Scan for the cell matching the given text and deliver its (x, y) coordinate at center. 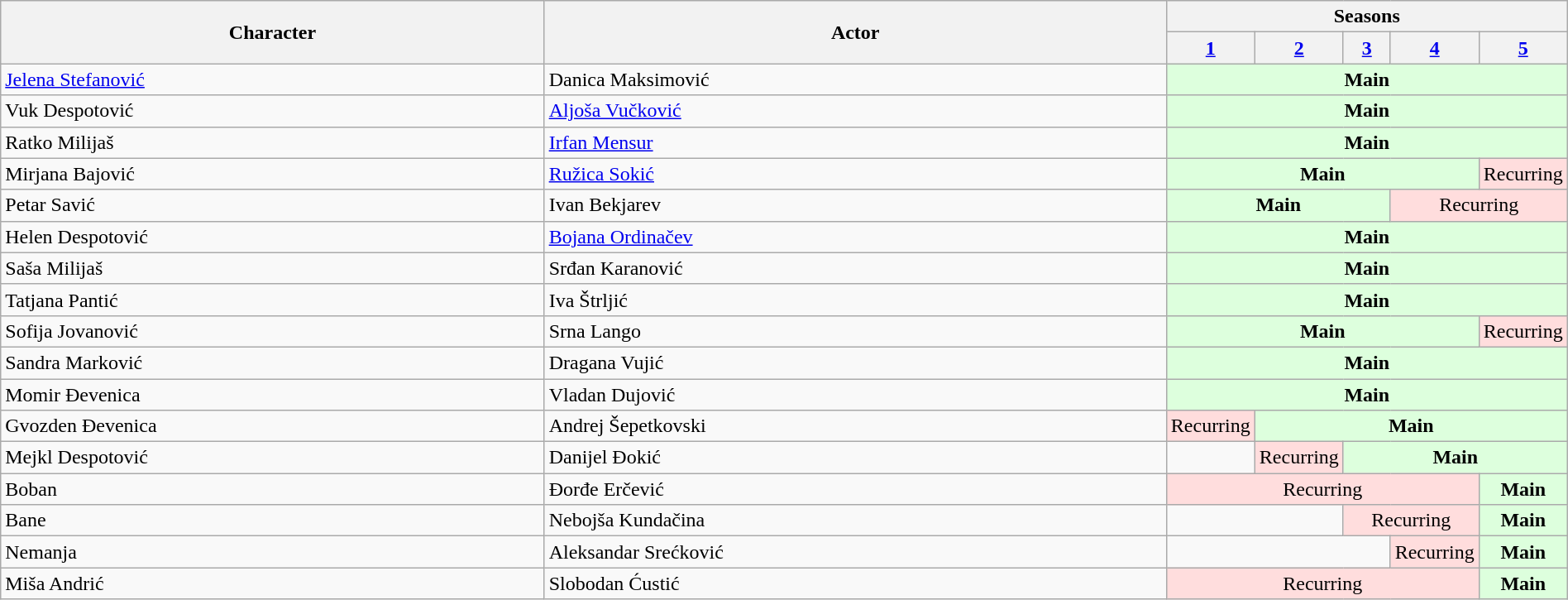
Vuk Despotović (273, 111)
5 (1523, 48)
Miša Andrić (273, 583)
Ružica Sokić (855, 174)
Seasons (1366, 17)
Tatjana Pantić (273, 300)
Aleksandar Srećković (855, 552)
3 (1366, 48)
Bojana Ordinačev (855, 237)
Jelena Stefanović (273, 79)
Nemanja (273, 552)
Đorđe Erčević (855, 489)
Nebojša Kundačina (855, 521)
Dragana Vujić (855, 362)
Slobodan Ćustić (855, 583)
Mirjana Bajović (273, 174)
1 (1211, 48)
Petar Savić (273, 205)
Sandra Marković (273, 362)
Actor (855, 32)
Helen Despotović (273, 237)
Srna Lango (855, 331)
4 (1434, 48)
Irfan Mensur (855, 142)
Vladan Dujović (855, 395)
Bane (273, 521)
Andrej Šepetkovski (855, 426)
Srđan Karanović (855, 268)
Momir Đevenica (273, 395)
Boban (273, 489)
Mejkl Despotović (273, 458)
Ivan Bekjarev (855, 205)
Saša Milijaš (273, 268)
Aljoša Vučković (855, 111)
Sofija Jovanović (273, 331)
Danijel Đokić (855, 458)
Danica Maksimović (855, 79)
Iva Štrljić (855, 300)
2 (1298, 48)
Gvozden Đevenica (273, 426)
Ratko Milijaš (273, 142)
Character (273, 32)
